Output the (x, y) coordinate of the center of the cell containing the given text.  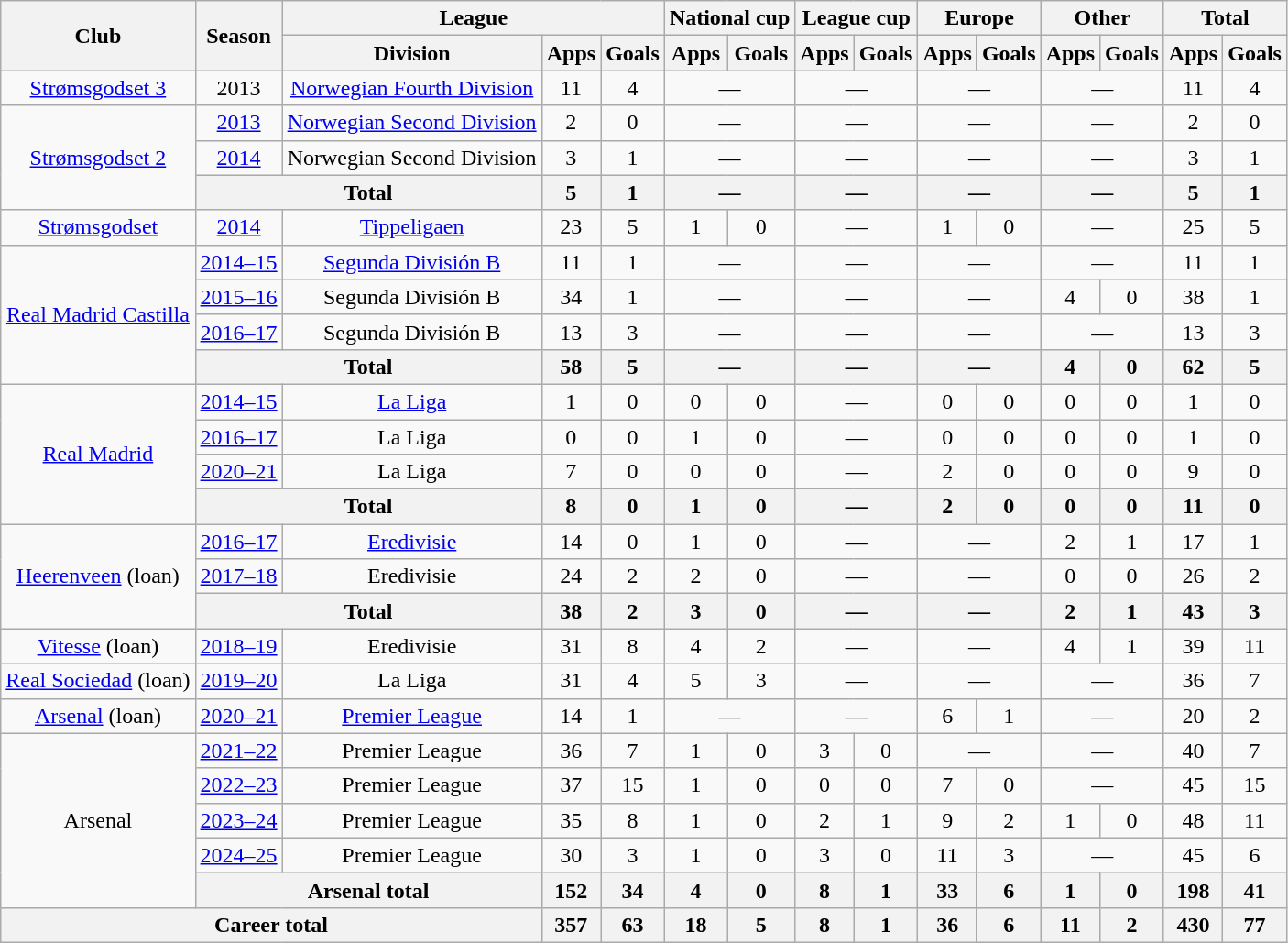
Norwegian Fourth Division (412, 88)
48 (1193, 820)
Strømsgodset (98, 227)
23 (571, 227)
Arsenal (98, 820)
430 (1193, 925)
2022–23 (238, 785)
152 (571, 890)
33 (947, 890)
2021–22 (238, 751)
Tippeligaen (412, 227)
Club (98, 36)
League cup (857, 18)
2017–18 (238, 576)
63 (633, 925)
40 (1193, 751)
62 (1193, 367)
24 (571, 576)
41 (1255, 890)
77 (1255, 925)
Arsenal (loan) (98, 716)
Arsenal total (368, 890)
37 (571, 785)
25 (1193, 227)
Heerenveen (loan) (98, 576)
58 (571, 367)
2018–19 (238, 646)
2024–25 (238, 855)
Division (412, 53)
Real Sociedad (loan) (98, 681)
Strømsgodset 2 (98, 158)
39 (1193, 646)
35 (571, 820)
2023–24 (238, 820)
Season (238, 36)
Career total (271, 925)
17 (1193, 542)
43 (1193, 611)
Europe (979, 18)
2019–20 (238, 681)
Vitesse (loan) (98, 646)
30 (571, 855)
National cup (729, 18)
198 (1193, 890)
26 (1193, 576)
18 (695, 925)
Real Madrid Castilla (98, 314)
2015–16 (238, 297)
20 (1193, 716)
League (473, 18)
357 (571, 925)
Real Madrid (98, 454)
Other (1102, 18)
Strømsgodset 3 (98, 88)
